Pinpoint the cell where the given text exists, returning its [X, Y] midpoint coordinate. 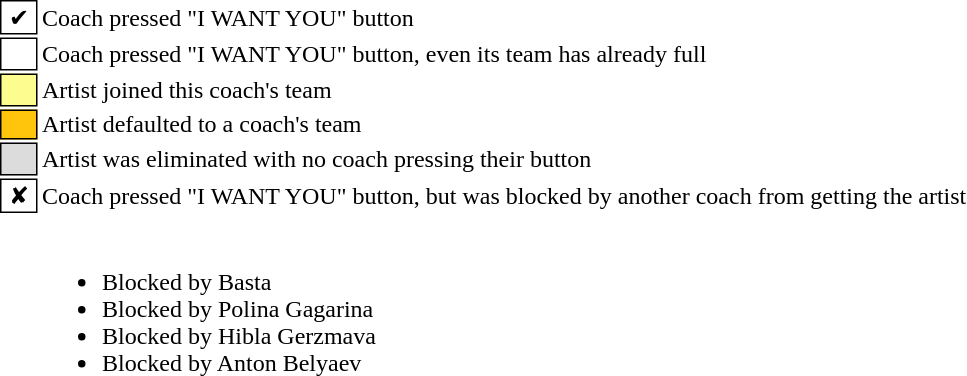
Coach pressed "I WANT YOU" button, even its team has already full [504, 54]
✘ [19, 195]
Coach pressed "I WANT YOU" button [504, 17]
Artist joined this coach's team [504, 90]
✔ [19, 17]
Coach pressed "I WANT YOU" button, but was blocked by another coach from getting the artist [504, 195]
Artist was eliminated with no coach pressing their button [504, 158]
Artist defaulted to a coach's team [504, 125]
